Identify which cell holds the provided text, then report its [X, Y] central coordinate. 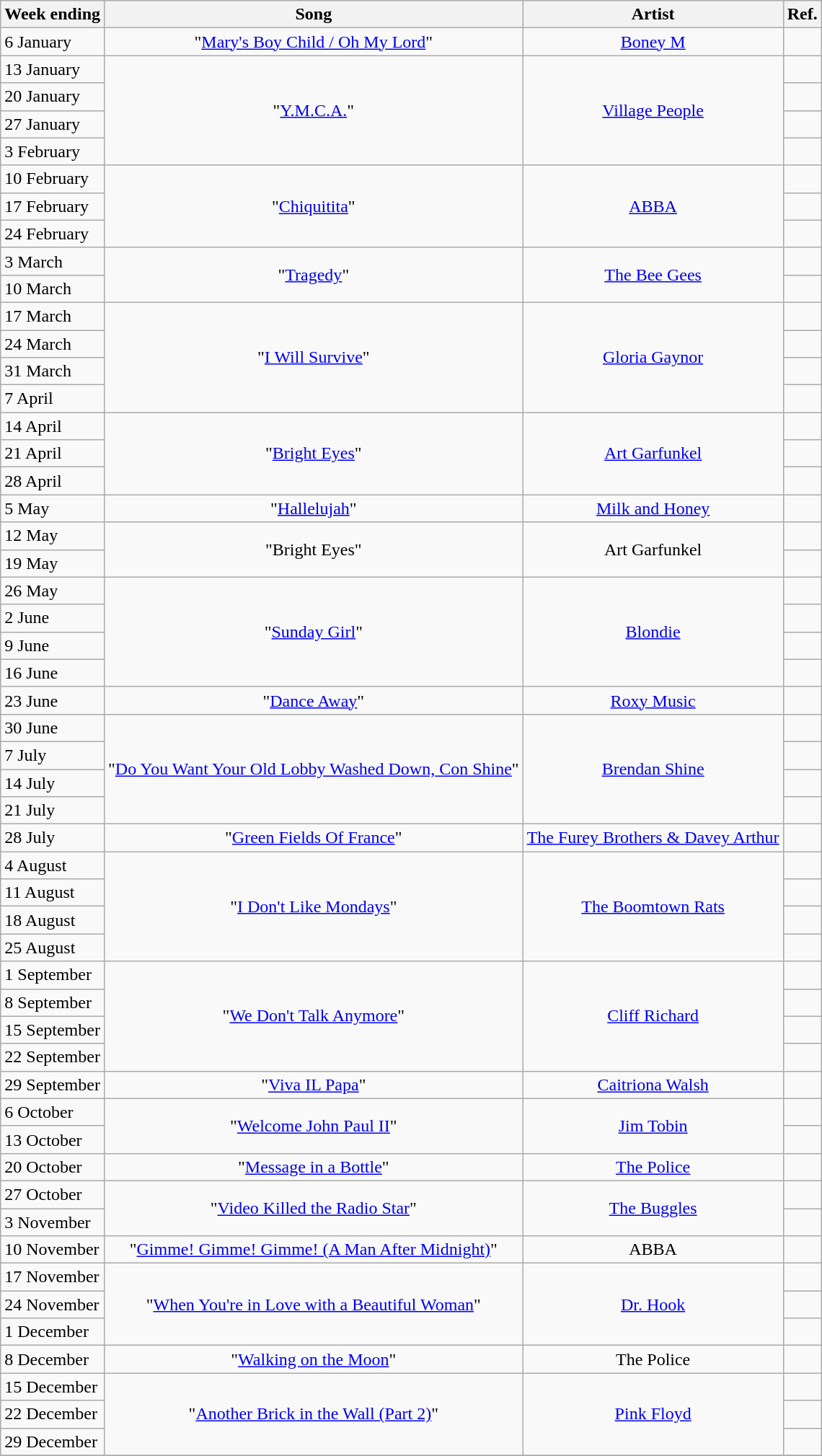
17 February [53, 206]
9 June [53, 645]
Pink Floyd [653, 1414]
15 December [53, 1387]
15 September [53, 1030]
7 July [53, 755]
2 June [53, 618]
18 August [53, 920]
Boney M [653, 42]
The Buggles [653, 1208]
20 October [53, 1167]
29 December [53, 1442]
10 February [53, 179]
22 September [53, 1057]
10 March [53, 288]
Village People [653, 110]
16 June [53, 673]
17 March [53, 316]
The Furey Brothers & Davey Arthur [653, 838]
Milk and Honey [653, 508]
Dr. Hook [653, 1305]
17 November [53, 1277]
"Mary's Boy Child / Oh My Lord" [314, 42]
Week ending [53, 14]
"Y.M.C.A." [314, 110]
Cliff Richard [653, 1016]
"When You're in Love with a Beautiful Woman" [314, 1305]
"Gimme! Gimme! Gimme! (A Man After Midnight)" [314, 1250]
27 October [53, 1194]
31 March [53, 371]
Brendan Shine [653, 769]
13 January [53, 69]
21 April [53, 454]
28 July [53, 838]
1 September [53, 975]
"Welcome John Paul II" [314, 1126]
Jim Tobin [653, 1126]
22 December [53, 1414]
28 April [53, 481]
25 August [53, 948]
Caitriona Walsh [653, 1085]
7 April [53, 399]
"I Will Survive" [314, 357]
"Video Killed the Radio Star" [314, 1208]
6 January [53, 42]
8 December [53, 1359]
"Viva IL Papa" [314, 1085]
3 March [53, 261]
11 August [53, 893]
29 September [53, 1085]
Song [314, 14]
24 November [53, 1305]
10 November [53, 1250]
"Walking on the Moon" [314, 1359]
20 January [53, 97]
3 November [53, 1222]
24 February [53, 234]
Blondie [653, 632]
"Another Brick in the Wall (Part 2)" [314, 1414]
27 January [53, 124]
"Tragedy" [314, 275]
"I Don't Like Mondays" [314, 906]
14 April [53, 426]
26 May [53, 591]
"Sunday Girl" [314, 632]
"Dance Away" [314, 700]
3 February [53, 151]
Artist [653, 14]
8 September [53, 1002]
"Green Fields Of France" [314, 838]
"Message in a Bottle" [314, 1167]
The Boomtown Rats [653, 906]
30 June [53, 728]
23 June [53, 700]
Ref. [802, 14]
Gloria Gaynor [653, 357]
13 October [53, 1139]
1 December [53, 1332]
"We Don't Talk Anymore" [314, 1016]
14 July [53, 782]
21 July [53, 811]
6 October [53, 1112]
5 May [53, 508]
Roxy Music [653, 700]
"Hallelujah" [314, 508]
19 May [53, 563]
"Chiquitita" [314, 206]
12 May [53, 536]
"Do You Want Your Old Lobby Washed Down, Con Shine" [314, 769]
24 March [53, 344]
4 August [53, 865]
The Bee Gees [653, 275]
